Extract the (X, Y) coordinate from the center of the cell holding the provided text.  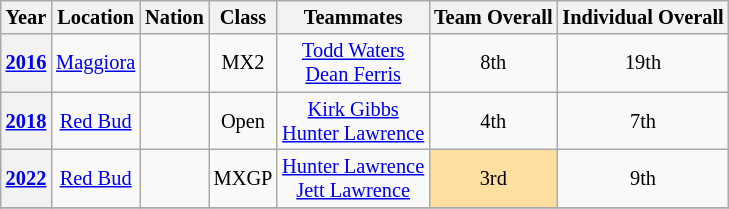
Year (26, 17)
3rd (493, 178)
Nation (174, 17)
Class (244, 17)
19th (642, 63)
Location (96, 17)
Team Overall (493, 17)
Individual Overall (642, 17)
9th (642, 178)
7th (642, 121)
Todd WatersDean Ferris (353, 63)
8th (493, 63)
MXGP (244, 178)
2016 (26, 63)
MX2 (244, 63)
Open (244, 121)
2022 (26, 178)
Teammates (353, 17)
Hunter LawrenceJett Lawrence (353, 178)
2018 (26, 121)
Kirk GibbsHunter Lawrence (353, 121)
Maggiora (96, 63)
4th (493, 121)
